From the cell containing the given text, extract its center point as (X, Y) coordinate. 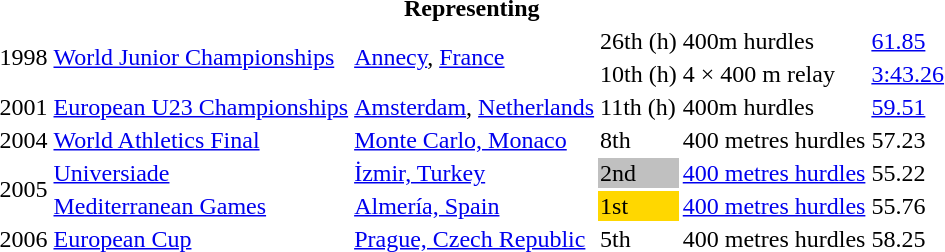
Mediterranean Games (201, 206)
26th (h) (639, 41)
World Junior Championships (201, 58)
1st (639, 206)
8th (639, 140)
Universiade (201, 173)
Amsterdam, Netherlands (474, 107)
10th (h) (639, 74)
European U23 Championships (201, 107)
Almería, Spain (474, 206)
4 × 400 m relay (774, 74)
İzmir, Turkey (474, 173)
Annecy, France (474, 58)
World Athletics Final (201, 140)
2nd (639, 173)
Monte Carlo, Monaco (474, 140)
11th (h) (639, 107)
